From the cell containing the given text, extract its center point as (x, y) coordinate. 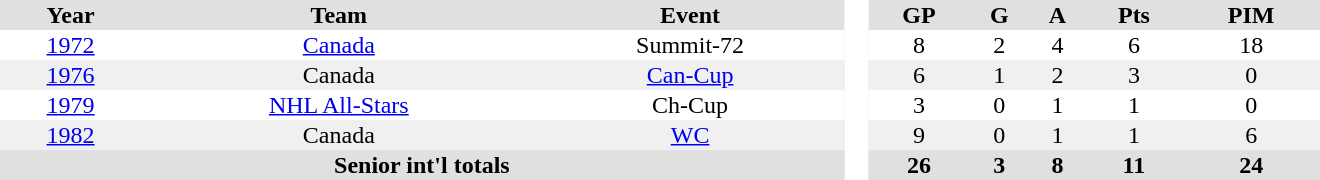
A (1057, 15)
Can-Cup (690, 75)
GP (920, 15)
9 (920, 135)
1982 (70, 135)
Pts (1134, 15)
1979 (70, 105)
24 (1251, 165)
Summit-72 (690, 45)
1972 (70, 45)
Ch-Cup (690, 105)
Senior int'l totals (422, 165)
WC (690, 135)
26 (920, 165)
PIM (1251, 15)
11 (1134, 165)
NHL All-Stars (338, 105)
4 (1057, 45)
18 (1251, 45)
Year (70, 15)
Team (338, 15)
G (999, 15)
Event (690, 15)
1976 (70, 75)
